Return the (X, Y) coordinate for the center point of the cell that contains the specified text.  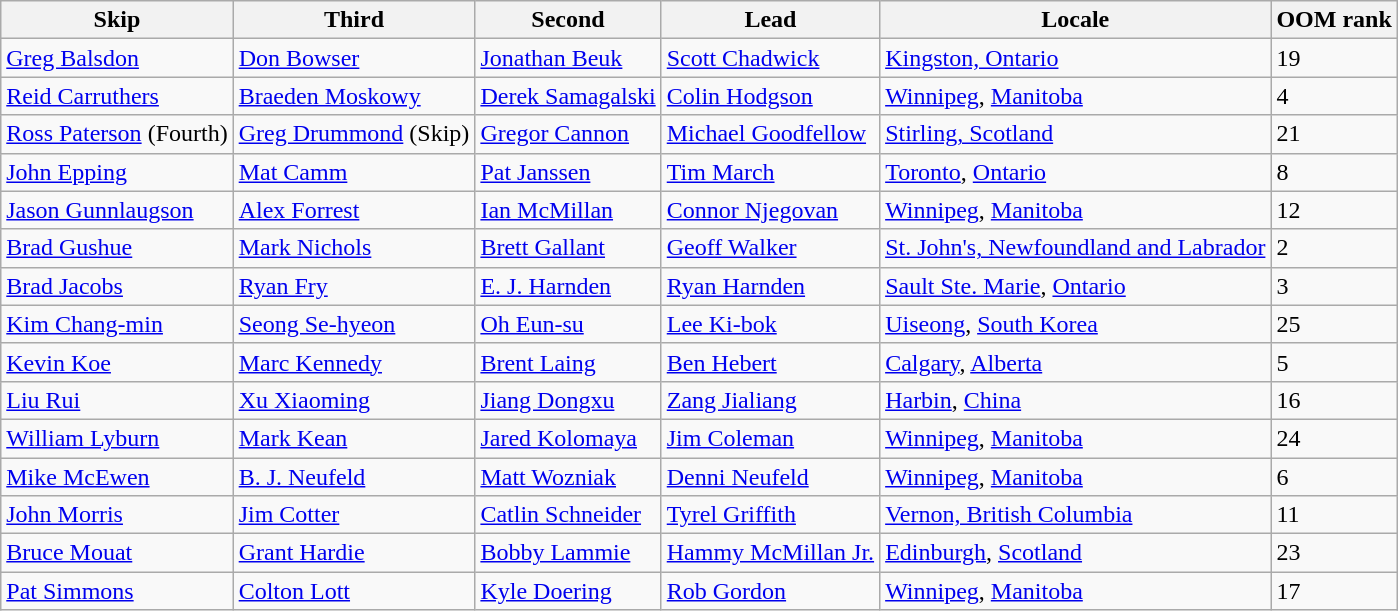
Geoff Walker (770, 248)
19 (1334, 58)
2 (1334, 248)
Lee Ki-bok (770, 324)
3 (1334, 286)
Ryan Harnden (770, 286)
Toronto, Ontario (1076, 172)
Kim Chang-min (117, 324)
24 (1334, 438)
Derek Samagalski (568, 96)
6 (1334, 477)
Oh Eun-su (568, 324)
Locale (1076, 20)
Ryan Fry (354, 286)
Uiseong, South Korea (1076, 324)
John Epping (117, 172)
Ben Hebert (770, 362)
Alex Forrest (354, 210)
Kingston, Ontario (1076, 58)
Braeden Moskowy (354, 96)
Kyle Doering (568, 591)
Zang Jialiang (770, 400)
5 (1334, 362)
Pat Simmons (117, 591)
B. J. Neufeld (354, 477)
Mat Camm (354, 172)
Don Bowser (354, 58)
Denni Neufeld (770, 477)
Jared Kolomaya (568, 438)
11 (1334, 515)
Catlin Schneider (568, 515)
Tim March (770, 172)
Colton Lott (354, 591)
Jiang Dongxu (568, 400)
Stirling, Scotland (1076, 134)
Brett Gallant (568, 248)
Liu Rui (117, 400)
25 (1334, 324)
Harbin, China (1076, 400)
21 (1334, 134)
Michael Goodfellow (770, 134)
4 (1334, 96)
Jason Gunnlaugson (117, 210)
Jonathan Beuk (568, 58)
Brad Gushue (117, 248)
OOM rank (1334, 20)
Connor Njegovan (770, 210)
E. J. Harnden (568, 286)
Matt Wozniak (568, 477)
Mark Kean (354, 438)
Jim Coleman (770, 438)
William Lyburn (117, 438)
Mike McEwen (117, 477)
Bobby Lammie (568, 553)
Xu Xiaoming (354, 400)
Brent Laing (568, 362)
Marc Kennedy (354, 362)
16 (1334, 400)
Gregor Cannon (568, 134)
Jim Cotter (354, 515)
John Morris (117, 515)
St. John's, Newfoundland and Labrador (1076, 248)
Skip (117, 20)
Mark Nichols (354, 248)
Sault Ste. Marie, Ontario (1076, 286)
Rob Gordon (770, 591)
Greg Balsdon (117, 58)
Greg Drummond (Skip) (354, 134)
Edinburgh, Scotland (1076, 553)
Seong Se-hyeon (354, 324)
12 (1334, 210)
Hammy McMillan Jr. (770, 553)
Kevin Koe (117, 362)
8 (1334, 172)
17 (1334, 591)
Second (568, 20)
Vernon, British Columbia (1076, 515)
Third (354, 20)
Ross Paterson (Fourth) (117, 134)
Scott Chadwick (770, 58)
Ian McMillan (568, 210)
Calgary, Alberta (1076, 362)
Grant Hardie (354, 553)
Tyrel Griffith (770, 515)
Bruce Mouat (117, 553)
Brad Jacobs (117, 286)
Colin Hodgson (770, 96)
Pat Janssen (568, 172)
Lead (770, 20)
Reid Carruthers (117, 96)
23 (1334, 553)
